Pinpoint the cell where the given text exists, returning its (x, y) midpoint coordinate. 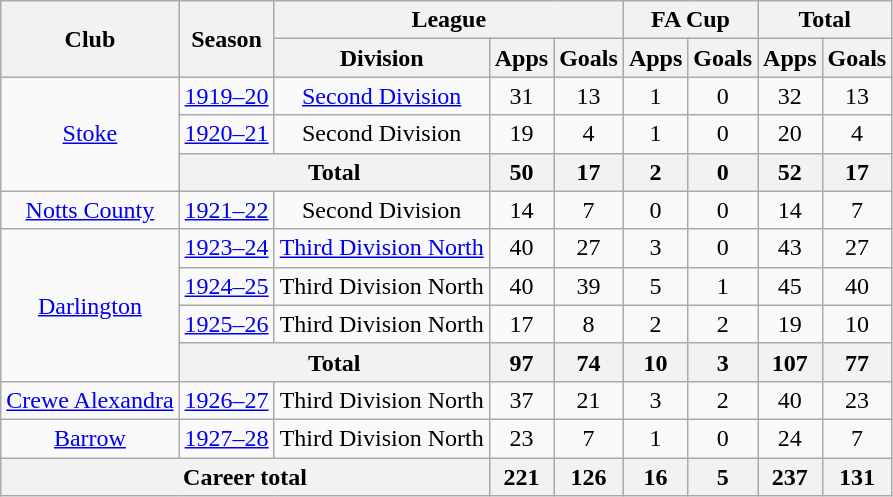
39 (589, 286)
League (448, 20)
Club (90, 39)
50 (521, 172)
77 (857, 362)
Season (226, 39)
1921–22 (226, 210)
Career total (245, 477)
74 (589, 362)
31 (521, 96)
126 (589, 477)
Darlington (90, 305)
52 (790, 172)
20 (790, 134)
32 (790, 96)
45 (790, 286)
16 (655, 477)
1919–20 (226, 96)
97 (521, 362)
1927–28 (226, 438)
1923–24 (226, 248)
1926–27 (226, 400)
FA Cup (690, 20)
Stoke (90, 134)
1925–26 (226, 324)
Division (382, 58)
Barrow (90, 438)
1920–21 (226, 134)
237 (790, 477)
8 (589, 324)
43 (790, 248)
37 (521, 400)
24 (790, 438)
1924–25 (226, 286)
107 (790, 362)
Crewe Alexandra (90, 400)
21 (589, 400)
Notts County (90, 210)
131 (857, 477)
221 (521, 477)
